Extract the [x, y] coordinate from the center of the cell holding the provided text.  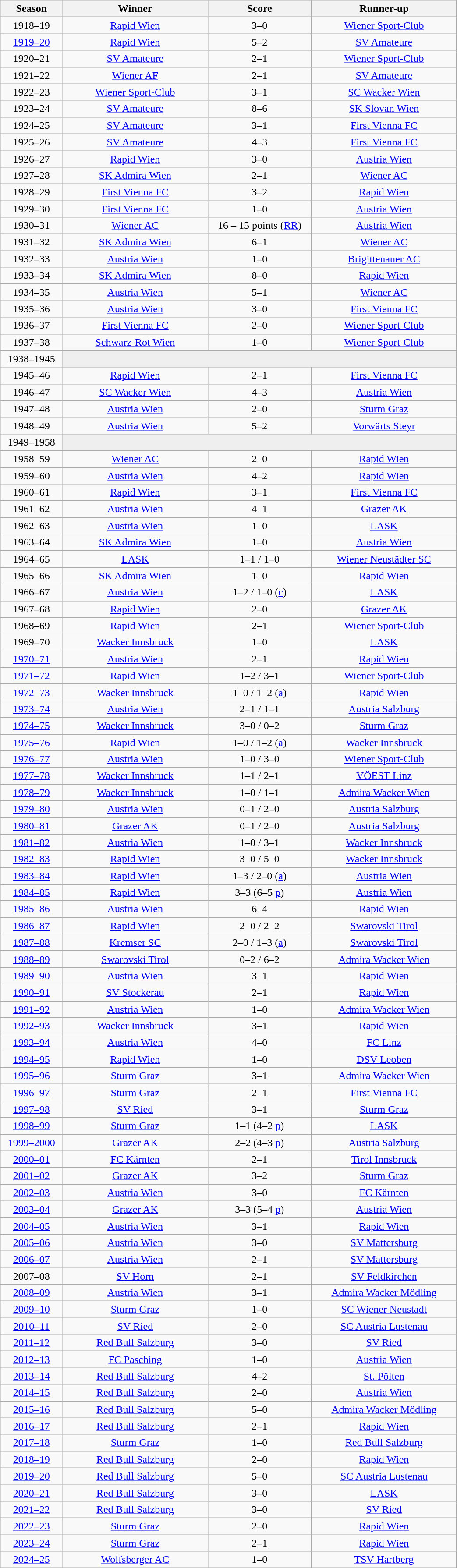
1976–77 [32, 759]
1985–86 [32, 909]
2010–11 [32, 1326]
1–3 / 2–0 (a) [259, 876]
6–4 [259, 909]
1984–85 [32, 892]
2–0 / 2–2 [259, 926]
1981–82 [32, 842]
1918–19 [32, 25]
1971–72 [32, 676]
SV Feldkirchen [384, 1276]
1963–64 [32, 542]
1979–80 [32, 809]
2007–08 [32, 1276]
Runner-up [384, 9]
1924–25 [32, 125]
FC Pasching [135, 1359]
1970–71 [32, 659]
3–0 / 5–0 [259, 859]
16 – 15 points (RR) [259, 226]
1986–87 [32, 926]
1958–59 [32, 459]
1934–35 [32, 292]
2002–03 [32, 1193]
2017–18 [32, 1443]
2012–13 [32, 1359]
1919–20 [32, 42]
3–3 (5–4 p) [259, 1209]
SV Horn [135, 1276]
2–1 / 1–1 [259, 709]
3–3 (6–5 p) [259, 892]
2018–19 [32, 1459]
2015–16 [32, 1409]
1935–36 [32, 309]
1997–98 [32, 1109]
2000–01 [32, 1159]
2005–06 [32, 1242]
1975–76 [32, 743]
1990–91 [32, 992]
1977–78 [32, 776]
1928–29 [32, 192]
1–0 / 3–0 [259, 759]
1933–34 [32, 276]
1972–73 [32, 692]
Brigittenauer AC [384, 259]
0–2 / 6–2 [259, 959]
1949–1958 [32, 442]
1980–81 [32, 826]
2019–20 [32, 1476]
1–1 / 1–0 [259, 559]
2004–05 [32, 1226]
1921–22 [32, 75]
2024–25 [32, 1560]
1948–49 [32, 425]
2022–23 [32, 1526]
1973–74 [32, 709]
Winner [135, 9]
1996–97 [32, 1093]
Vorwärts Steyr [384, 425]
1920–21 [32, 59]
1923–24 [32, 109]
1989–90 [32, 976]
1993–94 [32, 1043]
1964–65 [32, 559]
1946–47 [32, 392]
1969–70 [32, 642]
1978–79 [32, 793]
1947–48 [32, 409]
2023–24 [32, 1543]
1929–30 [32, 209]
2011–12 [32, 1343]
1927–28 [32, 175]
2021–22 [32, 1509]
2016–17 [32, 1426]
1930–31 [32, 226]
8–0 [259, 276]
1925–26 [32, 142]
SC Wiener Neustadt [384, 1310]
2014–15 [32, 1393]
1987–88 [32, 942]
2008–09 [32, 1293]
1938–1945 [32, 359]
Kremser SC [135, 942]
Schwarz-Rot Wien [135, 342]
2013–14 [32, 1376]
1966–67 [32, 592]
Tirol Innsbruck [384, 1159]
TSV Hartberg [384, 1560]
SK Slovan Wien [384, 109]
1994–95 [32, 1059]
1960–61 [32, 492]
1998–99 [32, 1126]
1974–75 [32, 726]
1988–89 [32, 959]
1–0 / 3–1 [259, 842]
1–2 / 3–1 [259, 676]
1968–69 [32, 626]
1962–63 [32, 526]
2–0 / 1–3 (a) [259, 942]
2009–10 [32, 1310]
5–1 [259, 292]
1967–68 [32, 609]
1961–62 [32, 509]
SV Stockerau [135, 992]
2–2 (4–3 p) [259, 1143]
3–0 / 0–2 [259, 726]
FC Linz [384, 1043]
1931–32 [32, 242]
1991–92 [32, 1009]
1–1 (4–2 p) [259, 1126]
1995–96 [32, 1076]
VÖEST Linz [384, 776]
4–0 [259, 1043]
1999–2000 [32, 1143]
Wiener AF [135, 75]
Score [259, 9]
1937–38 [32, 342]
1–2 / 1–0 (c) [259, 592]
Wolfsberger AC [135, 1560]
1965–66 [32, 576]
4–1 [259, 509]
8–6 [259, 109]
2003–04 [32, 1209]
1945–46 [32, 375]
6–1 [259, 242]
2001–02 [32, 1176]
DSV Leoben [384, 1059]
1982–83 [32, 859]
Wiener Neustädter SC [384, 559]
1936–37 [32, 326]
1983–84 [32, 876]
St. Pölten [384, 1376]
1–1 / 2–1 [259, 776]
2006–07 [32, 1259]
1932–33 [32, 259]
1959–60 [32, 475]
1926–27 [32, 159]
1–0 / 1–1 [259, 793]
1992–93 [32, 1026]
2020–21 [32, 1493]
1922–23 [32, 92]
Season [32, 9]
